Extract the [X, Y] coordinate from the center of the cell holding the provided text.  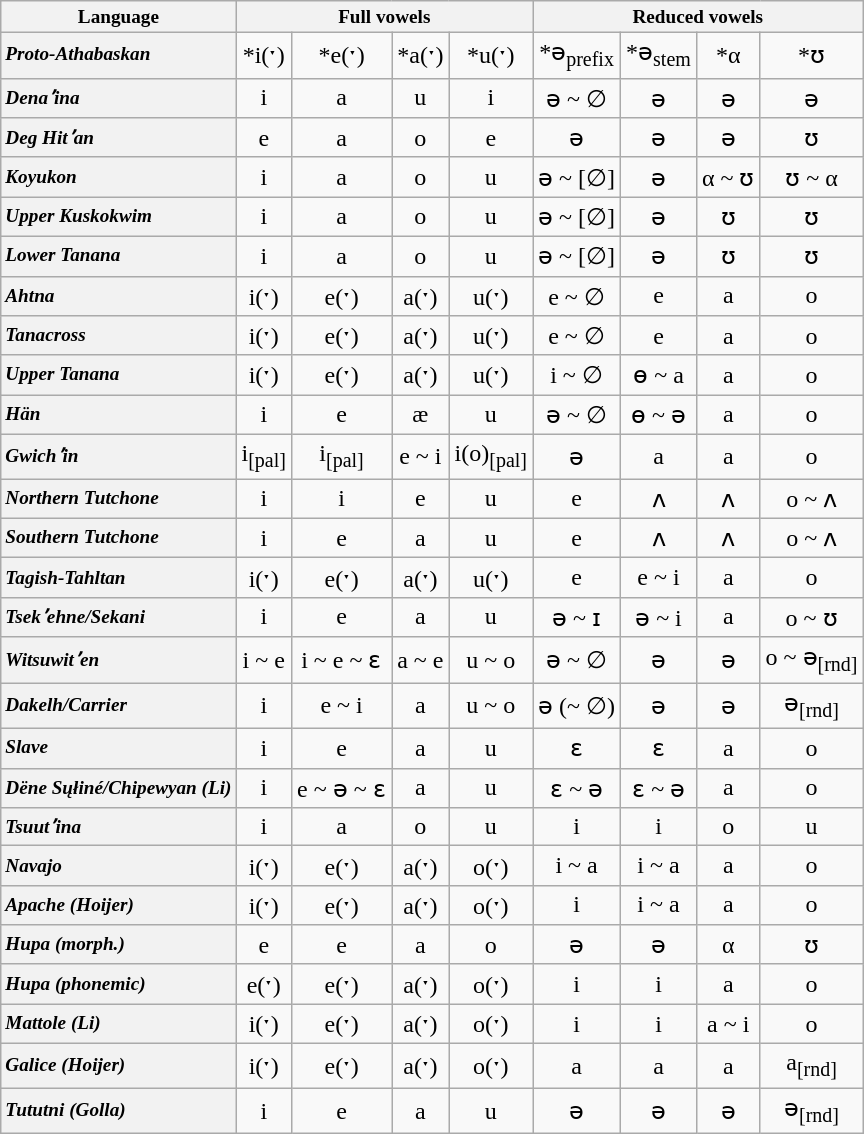
Reduced vowels [698, 17]
Deg Hitʼan [118, 138]
*i(ˑ) [264, 55]
a[rnd] [812, 1066]
Koyukon [118, 177]
α [728, 945]
ʊ ~ α [812, 177]
Gwichʼin [118, 456]
*əprefix [577, 55]
Language [118, 17]
α ~ ʊ [728, 177]
Mattole (Li) [118, 1024]
*a(ˑ) [420, 55]
Galice (Hoijer) [118, 1066]
ɵ ~ ə [659, 415]
ə ~ i [659, 617]
e ~ ə ~ ɛ [341, 788]
Proto-Athabaskan [118, 55]
*əstem [659, 55]
*α [728, 55]
Tagish-Tahltan [118, 578]
Ahtna [118, 296]
Northern Tutchone [118, 499]
æ [420, 415]
Navajo [118, 866]
Dëne Sųłiné/Chipewyan (Li) [118, 788]
i(o)[pal] [490, 456]
*u(ˑ) [490, 55]
ɵ ~ a [659, 375]
o ~ ʊ [812, 617]
o ~ ə[rnd] [812, 660]
Tututni (Golla) [118, 1111]
Witsuwitʼen [118, 660]
Full vowels [384, 17]
ə ~ ɪ [577, 617]
Upper Tanana [118, 375]
Tanacross [118, 336]
i ~ ∅ [577, 375]
*ʊ [812, 55]
Tsekʼehne/Sekani [118, 617]
ə (~ ∅) [577, 706]
Apache (Hoijer) [118, 905]
*e(ˑ) [341, 55]
Hän [118, 415]
i ~ e ~ ɛ [341, 660]
Dakelh/Carrier [118, 706]
a ~ i [728, 1024]
Hupa (morph.) [118, 945]
a ~ e [420, 660]
i ~ e [264, 660]
Lower Tanana [118, 256]
Slave [118, 749]
Denaʼina [118, 98]
Upper Kuskokwim [118, 217]
Southern Tutchone [118, 538]
Hupa (phonemic) [118, 984]
Tsuutʼina [118, 827]
